Pinpoint the cell where the given text exists, returning its [X, Y] midpoint coordinate. 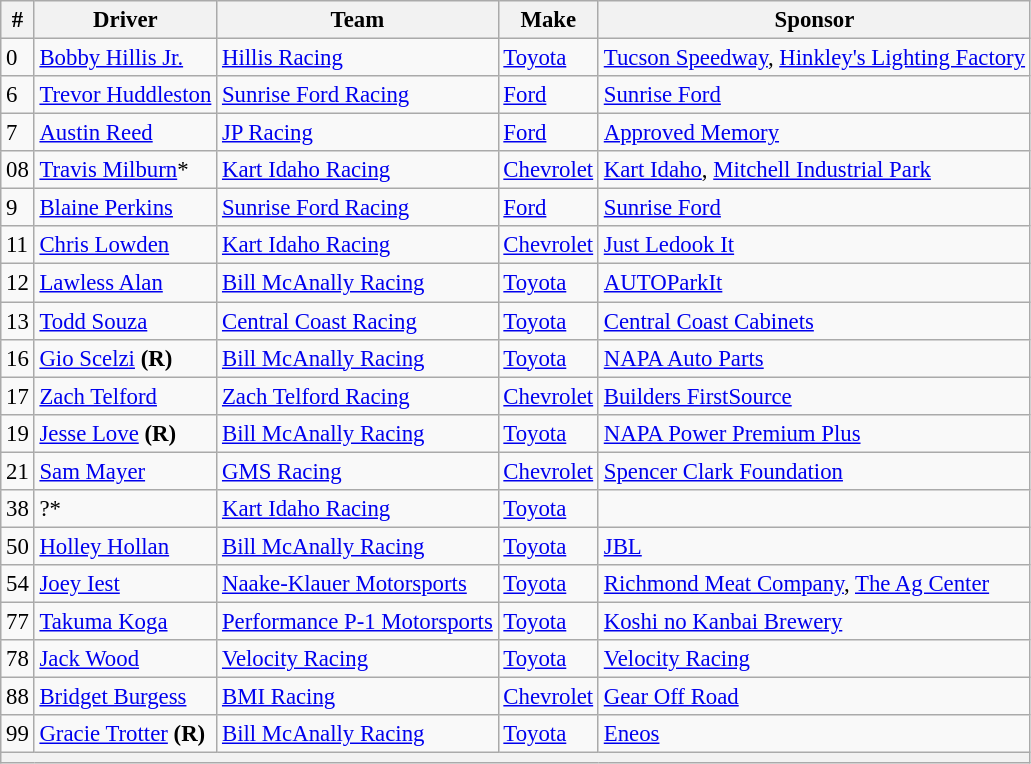
38 [18, 509]
99 [18, 734]
Richmond Meat Company, The Ag Center [814, 584]
# [18, 20]
NAPA Power Premium Plus [814, 433]
Lawless Alan [126, 283]
Just Ledook It [814, 245]
NAPA Auto Parts [814, 358]
Todd Souza [126, 321]
Sponsor [814, 20]
GMS Racing [358, 471]
Zach Telford Racing [358, 396]
6 [18, 95]
Tucson Speedway, Hinkley's Lighting Factory [814, 58]
Gio Scelzi (R) [126, 358]
9 [18, 208]
Central Coast Racing [358, 321]
Joey Iest [126, 584]
77 [18, 621]
12 [18, 283]
Takuma Koga [126, 621]
?* [126, 509]
16 [18, 358]
Naake-Klauer Motorsports [358, 584]
Zach Telford [126, 396]
Builders FirstSource [814, 396]
Koshi no Kanbai Brewery [814, 621]
78 [18, 659]
19 [18, 433]
Gear Off Road [814, 697]
0 [18, 58]
Hillis Racing [358, 58]
7 [18, 133]
Approved Memory [814, 133]
17 [18, 396]
08 [18, 170]
Kart Idaho, Mitchell Industrial Park [814, 170]
Holley Hollan [126, 546]
Blaine Perkins [126, 208]
88 [18, 697]
Bobby Hillis Jr. [126, 58]
21 [18, 471]
50 [18, 546]
Jack Wood [126, 659]
AUTOParkIt [814, 283]
11 [18, 245]
Sam Mayer [126, 471]
Trevor Huddleston [126, 95]
Austin Reed [126, 133]
Bridget Burgess [126, 697]
Spencer Clark Foundation [814, 471]
Team [358, 20]
BMI Racing [358, 697]
Travis Milburn* [126, 170]
JP Racing [358, 133]
13 [18, 321]
Central Coast Cabinets [814, 321]
JBL [814, 546]
Jesse Love (R) [126, 433]
Make [548, 20]
Chris Lowden [126, 245]
54 [18, 584]
Eneos [814, 734]
Gracie Trotter (R) [126, 734]
Performance P-1 Motorsports [358, 621]
Driver [126, 20]
